Provide the (x, y) coordinate of the cell's center where the given text is located.  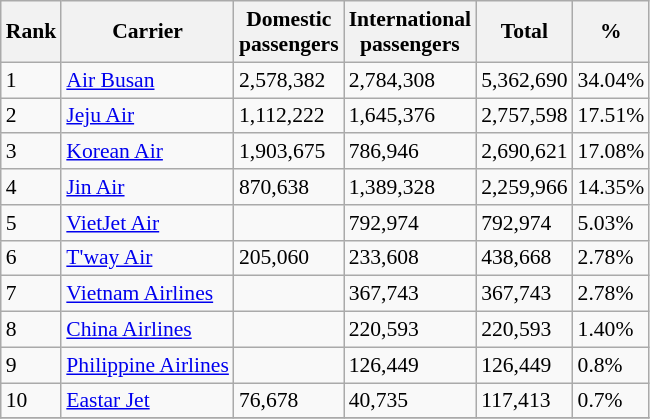
Rank (32, 32)
3 (32, 152)
1,903,675 (289, 152)
7 (32, 294)
Vietnam Airlines (148, 294)
2,757,598 (524, 116)
Jin Air (148, 187)
5.03% (612, 223)
9 (32, 365)
2,578,382 (289, 80)
1,112,222 (289, 116)
1,645,376 (410, 116)
4 (32, 187)
205,060 (289, 258)
Carrier (148, 32)
8 (32, 330)
5,362,690 (524, 80)
2 (32, 116)
1.40% (612, 330)
Air Busan (148, 80)
76,678 (289, 401)
438,668 (524, 258)
786,946 (410, 152)
14.35% (612, 187)
T'way Air (148, 258)
17.51% (612, 116)
233,608 (410, 258)
0.7% (612, 401)
Korean Air (148, 152)
6 (32, 258)
% (612, 32)
Jeju Air (148, 116)
VietJet Air (148, 223)
870,638 (289, 187)
0.8% (612, 365)
34.04% (612, 80)
Internationalpassengers (410, 32)
Domesticpassengers (289, 32)
17.08% (612, 152)
40,735 (410, 401)
10 (32, 401)
China Airlines (148, 330)
1,389,328 (410, 187)
Total (524, 32)
2,690,621 (524, 152)
Philippine Airlines (148, 365)
2,784,308 (410, 80)
1 (32, 80)
Eastar Jet (148, 401)
2,259,966 (524, 187)
117,413 (524, 401)
5 (32, 223)
